Search for the cell housing the specified text and yield its [x, y] center coordinate. 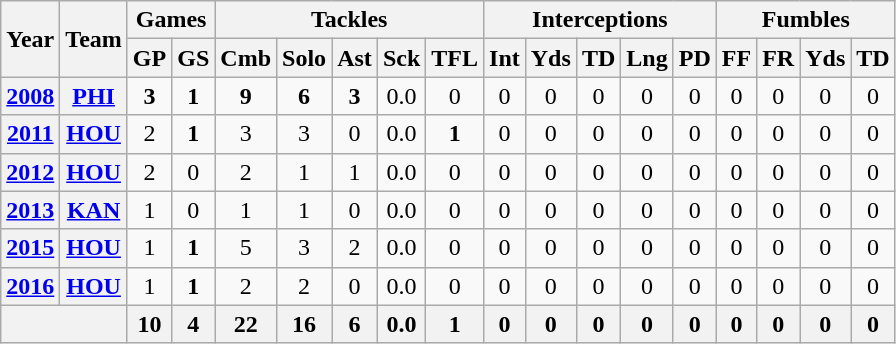
Ast [355, 58]
Fumbles [806, 20]
GP [149, 58]
2016 [30, 286]
Sck [401, 58]
2015 [30, 248]
PHI [94, 96]
2012 [30, 172]
4 [194, 324]
Solo [304, 58]
2011 [30, 134]
9 [246, 96]
22 [246, 324]
TFL [455, 58]
Games [170, 20]
FR [778, 58]
Interceptions [600, 20]
2013 [30, 210]
FF [736, 58]
GS [194, 58]
Tackles [350, 20]
Int [505, 58]
Year [30, 39]
PD [694, 58]
Lng [647, 58]
KAN [94, 210]
10 [149, 324]
Cmb [246, 58]
2008 [30, 96]
5 [246, 248]
16 [304, 324]
Team [94, 39]
